Capture the cell that displays the provided text and extract its (X, Y) central coordinate. 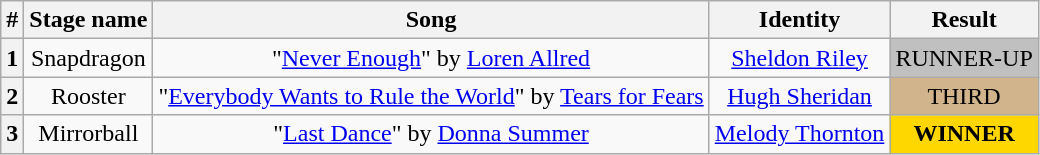
3 (12, 134)
Identity (800, 20)
Sheldon Riley (800, 58)
"Everybody Wants to Rule the World" by Tears for Fears (431, 96)
Snapdragon (88, 58)
Rooster (88, 96)
"Never Enough" by Loren Allred (431, 58)
Song (431, 20)
Melody Thornton (800, 134)
Mirrorball (88, 134)
Hugh Sheridan (800, 96)
2 (12, 96)
RUNNER-UP (964, 58)
Result (964, 20)
"Last Dance" by Donna Summer (431, 134)
THIRD (964, 96)
1 (12, 58)
WINNER (964, 134)
Stage name (88, 20)
# (12, 20)
